Return (X, Y) of the center of cell containing provided text 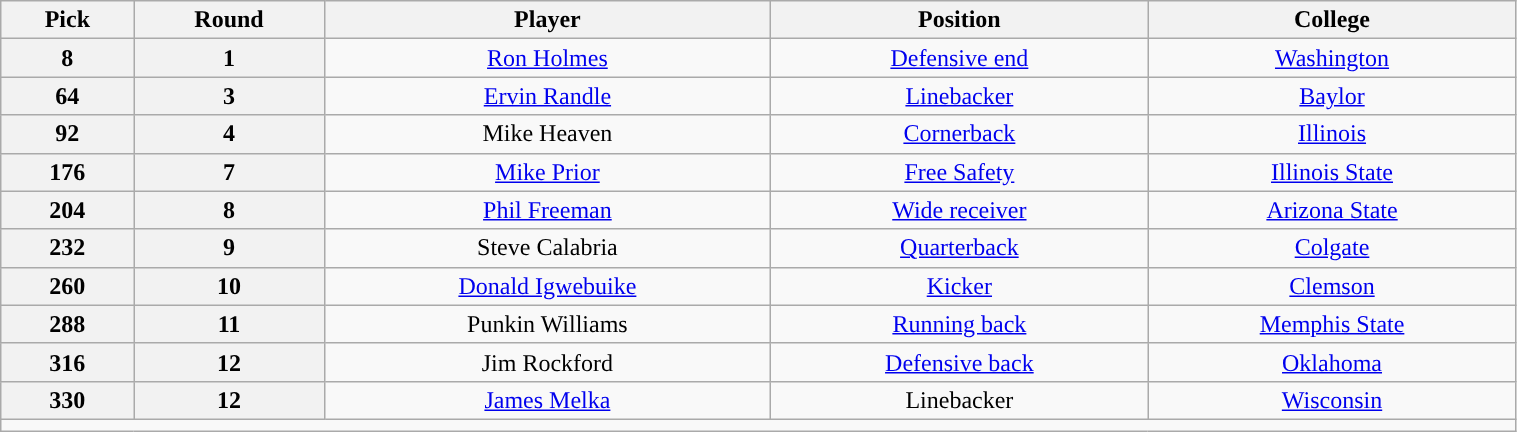
Phil Freeman (548, 210)
Arizona State (1332, 210)
Mike Prior (548, 172)
330 (68, 400)
Ron Holmes (548, 58)
Player (548, 20)
260 (68, 286)
176 (68, 172)
Wide receiver (960, 210)
9 (229, 248)
10 (229, 286)
James Melka (548, 400)
Memphis State (1332, 324)
College (1332, 20)
Free Safety (960, 172)
204 (68, 210)
Washington (1332, 58)
Oklahoma (1332, 362)
Ervin Randle (548, 96)
Clemson (1332, 286)
Punkin Williams (548, 324)
92 (68, 134)
64 (68, 96)
Position (960, 20)
232 (68, 248)
11 (229, 324)
Baylor (1332, 96)
Steve Calabria (548, 248)
Pick (68, 20)
1 (229, 58)
3 (229, 96)
Colgate (1332, 248)
Mike Heaven (548, 134)
Running back (960, 324)
Donald Igwebuike (548, 286)
Illinois (1332, 134)
Quarterback (960, 248)
Cornerback (960, 134)
316 (68, 362)
Wisconsin (1332, 400)
Defensive back (960, 362)
Defensive end (960, 58)
7 (229, 172)
Round (229, 20)
Kicker (960, 286)
Illinois State (1332, 172)
4 (229, 134)
Jim Rockford (548, 362)
288 (68, 324)
